Pinpoint the cell where the given text exists, returning its (x, y) midpoint coordinate. 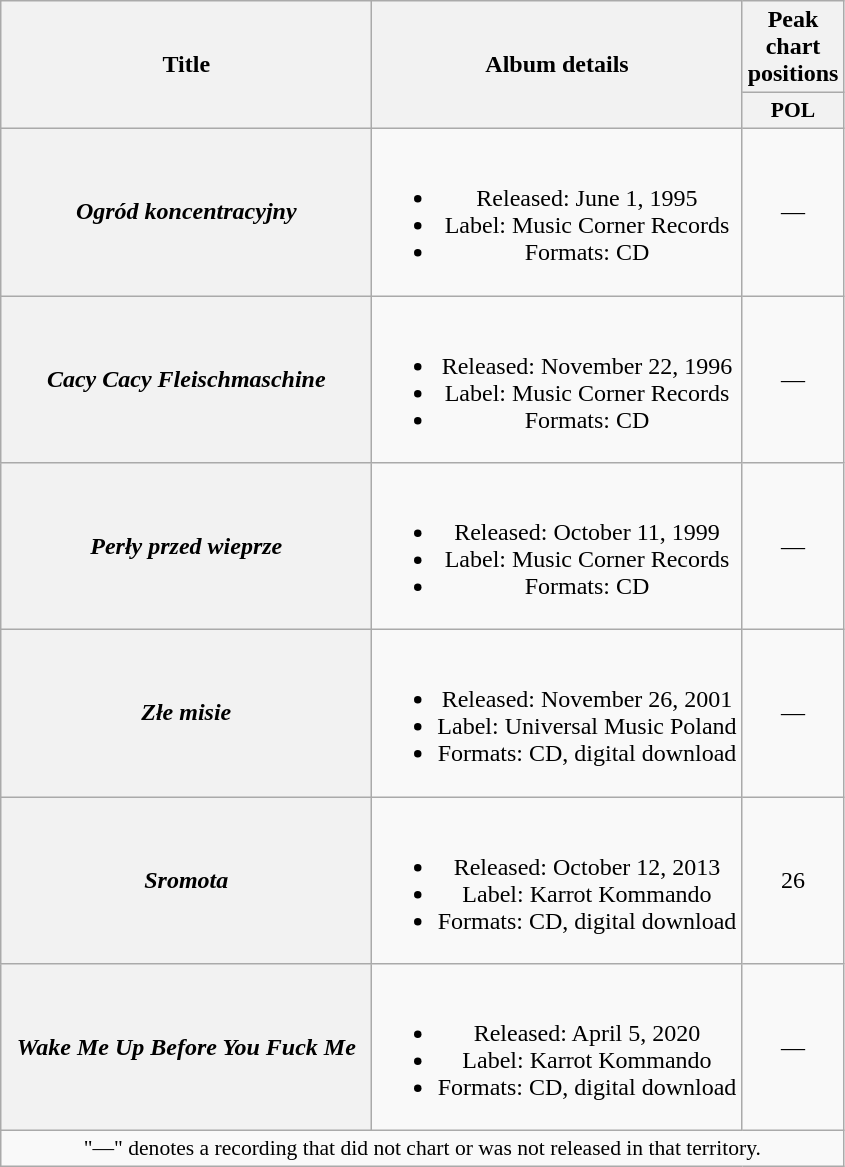
Wake Me Up Before You Fuck Me (186, 1048)
Perły przed wieprze (186, 546)
Released: October 12, 2013Label: Karrot KommandoFormats: CD, digital download (557, 880)
POL (793, 111)
"—" denotes a recording that did not chart or was not released in that territory. (422, 1149)
Released: June 1, 1995Label: Music Corner RecordsFormats: CD (557, 212)
Ogród koncentracyjny (186, 212)
Released: November 26, 2001Label: Universal Music PolandFormats: CD, digital download (557, 714)
Złe misie (186, 714)
Cacy Cacy Fleischmaschine (186, 380)
Album details (557, 65)
Peak chart positions (793, 47)
26 (793, 880)
Title (186, 65)
Released: November 22, 1996Label: Music Corner RecordsFormats: CD (557, 380)
Sromota (186, 880)
Released: October 11, 1999Label: Music Corner RecordsFormats: CD (557, 546)
Released: April 5, 2020Label: Karrot KommandoFormats: CD, digital download (557, 1048)
